Extract the [X, Y] coordinate from the center of the cell holding the provided text.  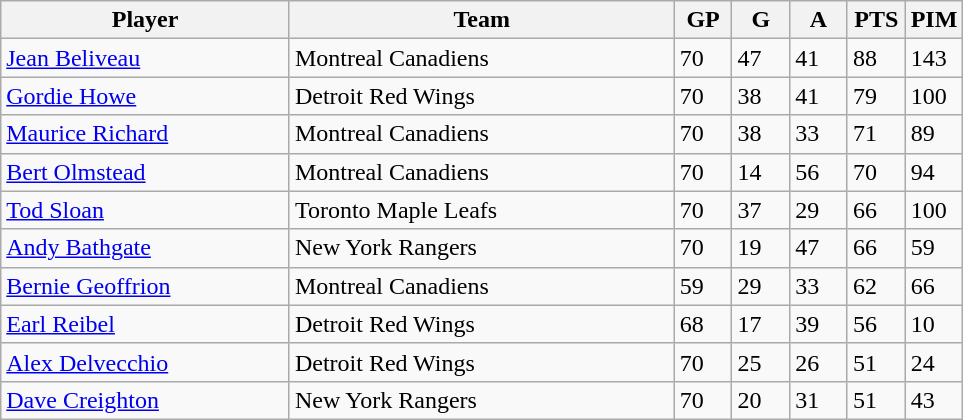
62 [876, 286]
GP [703, 20]
PTS [876, 20]
19 [761, 248]
Earl Reibel [146, 324]
Team [482, 20]
Player [146, 20]
24 [934, 362]
Jean Beliveau [146, 58]
PIM [934, 20]
Alex Delvecchio [146, 362]
G [761, 20]
14 [761, 172]
Tod Sloan [146, 210]
10 [934, 324]
25 [761, 362]
39 [819, 324]
A [819, 20]
89 [934, 134]
31 [819, 400]
Bert Olmstead [146, 172]
26 [819, 362]
Andy Bathgate [146, 248]
94 [934, 172]
37 [761, 210]
71 [876, 134]
20 [761, 400]
Toronto Maple Leafs [482, 210]
88 [876, 58]
Gordie Howe [146, 96]
143 [934, 58]
Bernie Geoffrion [146, 286]
79 [876, 96]
43 [934, 400]
17 [761, 324]
Dave Creighton [146, 400]
68 [703, 324]
Maurice Richard [146, 134]
